Provide the [X, Y] coordinate of the cell's center where the given text is located.  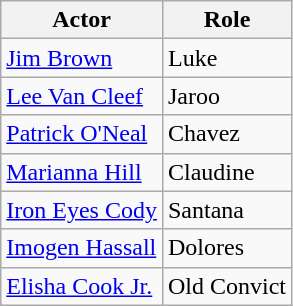
Chavez [226, 134]
Dolores [226, 248]
Jim Brown [82, 58]
Santana [226, 210]
Marianna Hill [82, 172]
Actor [82, 20]
Old Convict [226, 286]
Jaroo [226, 96]
Luke [226, 58]
Role [226, 20]
Iron Eyes Cody [82, 210]
Patrick O'Neal [82, 134]
Imogen Hassall [82, 248]
Claudine [226, 172]
Elisha Cook Jr. [82, 286]
Lee Van Cleef [82, 96]
